Return the [X, Y] coordinate for the center point of the cell that contains the specified text.  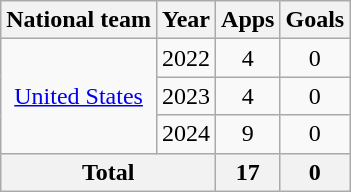
17 [248, 172]
United States [79, 96]
Year [186, 20]
2022 [186, 58]
Goals [315, 20]
2024 [186, 134]
Apps [248, 20]
Total [108, 172]
National team [79, 20]
2023 [186, 96]
9 [248, 134]
